Output the [X, Y] coordinate of the center of the cell containing the given text.  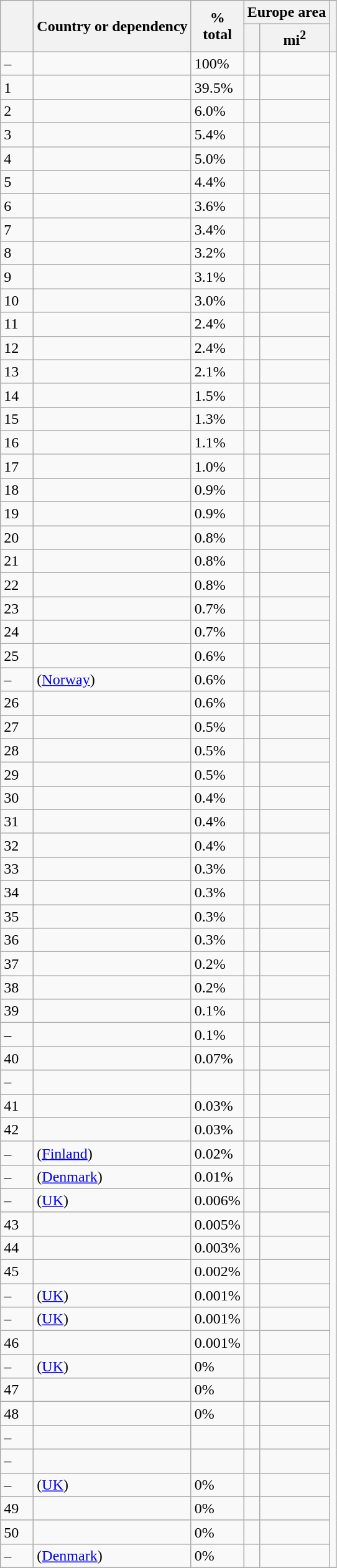
45 [17, 1272]
2 [17, 111]
32 [17, 845]
0.01% [218, 1177]
0.07% [218, 1058]
(Norway) [112, 679]
1 [17, 87]
22 [17, 585]
19 [17, 514]
4 [17, 159]
7 [17, 230]
36 [17, 940]
46 [17, 1343]
39.5% [218, 87]
1.0% [218, 466]
8 [17, 253]
0.003% [218, 1248]
39 [17, 1011]
mi2 [295, 39]
28 [17, 750]
34 [17, 893]
14 [17, 395]
23 [17, 609]
0.02% [218, 1153]
30 [17, 798]
5.0% [218, 159]
Country or dependency [112, 26]
10 [17, 301]
3.2% [218, 253]
6.0% [218, 111]
50 [17, 1532]
0.005% [218, 1224]
43 [17, 1224]
3.4% [218, 230]
(Finland) [112, 1153]
5 [17, 182]
26 [17, 703]
48 [17, 1414]
6 [17, 206]
100% [218, 63]
3.6% [218, 206]
5.4% [218, 135]
17 [17, 466]
12 [17, 348]
%total [218, 26]
4.4% [218, 182]
11 [17, 324]
18 [17, 490]
25 [17, 656]
1.3% [218, 419]
15 [17, 419]
Europe area [287, 12]
20 [17, 538]
1.5% [218, 395]
38 [17, 987]
0.006% [218, 1200]
29 [17, 774]
1.1% [218, 442]
3.1% [218, 277]
49 [17, 1508]
21 [17, 561]
41 [17, 1106]
3.0% [218, 301]
33 [17, 869]
9 [17, 277]
0.002% [218, 1272]
42 [17, 1129]
16 [17, 442]
47 [17, 1390]
37 [17, 964]
44 [17, 1248]
2.1% [218, 371]
35 [17, 917]
24 [17, 632]
31 [17, 821]
3 [17, 135]
13 [17, 371]
40 [17, 1058]
27 [17, 727]
